Identify which cell holds the provided text, then report its [X, Y] central coordinate. 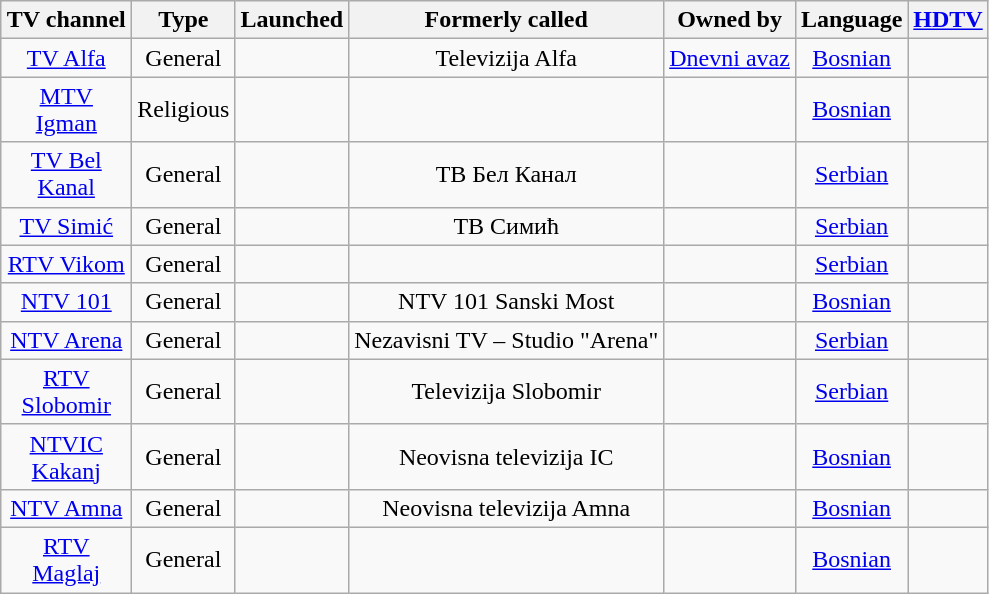
Televizija Alfa [506, 58]
Dnevni avaz [730, 58]
ТВ Бел Канал [506, 174]
RTV Slobomir [66, 392]
HDTV [948, 20]
Owned by [730, 20]
Nezavisni TV – Studio "Arena" [506, 340]
TV Alfa [66, 58]
TV Simić [66, 226]
NTV Amna [66, 508]
Religious [184, 110]
RTV Maglaj [66, 560]
TV Bel Kanal [66, 174]
NTV Arena [66, 340]
NTV 101 [66, 302]
MTV Igman [66, 110]
Language [851, 20]
TV channel [66, 20]
Neovisna televizija IC [506, 456]
RTV Vikom [66, 264]
NTV 101 Sanski Most [506, 302]
Televizija Slobomir [506, 392]
Type [184, 20]
NTVIC Kakanj [66, 456]
Launched [292, 20]
Formerly called [506, 20]
ТВ Симић [506, 226]
Neovisna televizija Amna [506, 508]
